Determine the [x, y] coordinate at the center of the cell enclosing the given text.  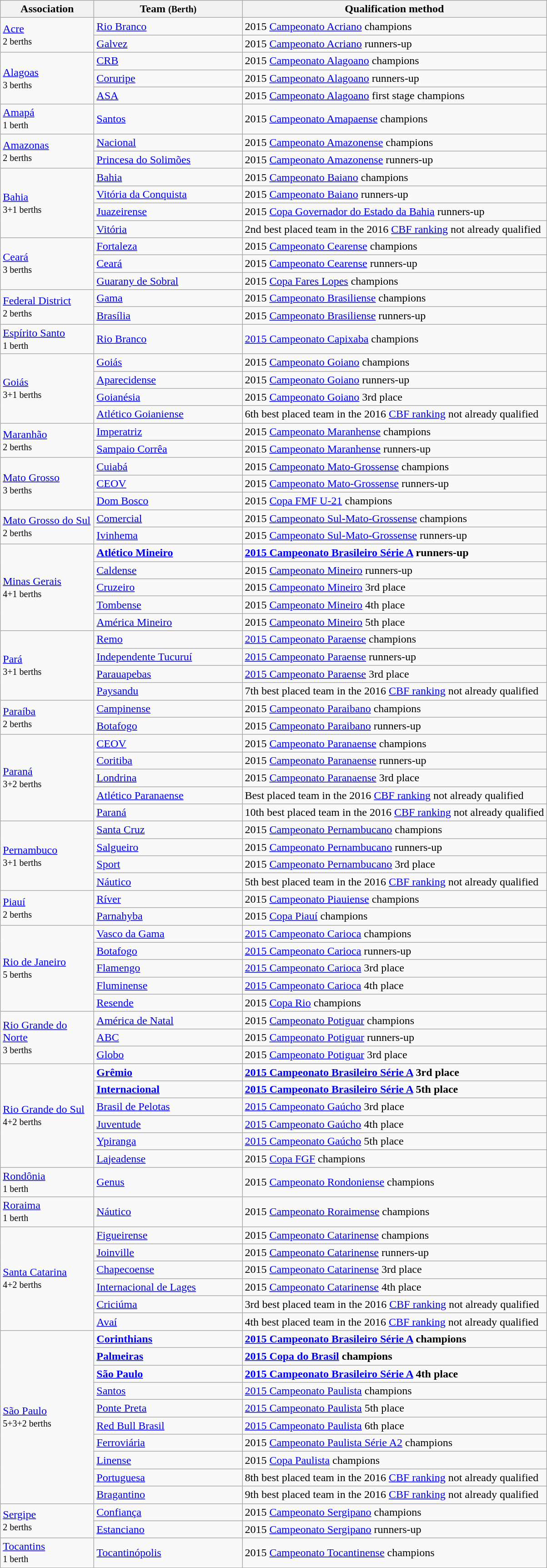
América Mineiro [168, 622]
2015 Campeonato Carioca 4th place [395, 985]
Criciúma [168, 1304]
2015 Campeonato Carioca runners-up [395, 951]
Internacional de Lages [168, 1287]
Genus [168, 1182]
2015 Campeonato Mineiro 5th place [395, 622]
2015 Campeonato Acriano champions [395, 26]
Sport [168, 864]
2015 Campeonato Baiano champions [395, 177]
Ypiranga [168, 1141]
2015 Campeonato Paranaense 3rd place [395, 778]
Bahia3+1 berths [47, 203]
Ferroviária [168, 1443]
Paysandu [168, 691]
7th best placed team in the 2016 CBF ranking not already qualified [395, 691]
2015 Campeonato Brasileiro Série A 4th place [395, 1374]
Acre2 berths [47, 35]
2015 Campeonato Pernambucano champions [395, 830]
Figueirense [168, 1235]
Fluminense [168, 985]
Ceará [168, 264]
2015 Copa FMF U-21 champions [395, 501]
Estanciano [168, 1529]
Mato Grosso3 berths [47, 483]
CRB [168, 61]
Parauapebas [168, 674]
2015 Campeonato Paulista 6th place [395, 1426]
Maranhão2 berths [47, 440]
Amazonas2 berths [47, 151]
São Paulo [168, 1374]
Parnahyba [168, 916]
2015 Campeonato Pernambucano 3rd place [395, 864]
2015 Campeonato Paulista 5th place [395, 1408]
10th best placed team in the 2016 CBF ranking not already qualified [395, 813]
2015 Campeonato Cearense champions [395, 246]
Dom Bosco [168, 501]
Aparecidense [168, 380]
Rio de Janeiro5 berths [47, 968]
Confiança [168, 1512]
2015 Campeonato Paranaense champions [395, 743]
2015 Campeonato Roraimense champions [395, 1211]
Independente Tucuruí [168, 657]
2015 Campeonato Mato-Grossense runners-up [395, 483]
2015 Campeonato Carioca champions [395, 934]
Tombense [168, 605]
Coruripe [168, 78]
Campinense [168, 709]
2nd best placed team in the 2016 CBF ranking not already qualified [395, 229]
Alagoas3 berths [47, 78]
Portuguesa [168, 1478]
Flamengo [168, 968]
Nacional [168, 142]
2015 Campeonato Brasileiro Série A runners-up [395, 553]
Caldense [168, 570]
Pará3+1 berths [47, 665]
2015 Campeonato Paulista champions [395, 1391]
Gama [168, 298]
Coritiba [168, 760]
2015 Campeonato Potiguar 3rd place [395, 1055]
2015 Campeonato Cearense runners-up [395, 264]
2015 Campeonato Paraibano runners-up [395, 726]
Vitória [168, 229]
2015 Campeonato Paraense 3rd place [395, 674]
2015 Campeonato Catarinense 3rd place [395, 1270]
Mato Grosso do Sul 2 berths [47, 527]
2015 Campeonato Maranhense champions [395, 432]
8th best placed team in the 2016 CBF ranking not already qualified [395, 1478]
Rio Grande do Sul4+2 berths [47, 1115]
2015 Campeonato Mineiro runners-up [395, 570]
Chapecoense [168, 1270]
Galvez [168, 44]
2015 Campeonato Rondoniense champions [395, 1182]
Vitória da Conquista [168, 194]
Juazeirense [168, 211]
Roraima1 berth [47, 1211]
Guarany de Sobral [168, 281]
2015 Campeonato Capixaba champions [395, 339]
Team (Berth) [168, 9]
2015 Campeonato Potiguar champions [395, 1020]
Corinthians [168, 1339]
Espírito Santo 1 berth [47, 339]
Londrina [168, 778]
2015 Campeonato Paraense runners-up [395, 657]
Grêmio [168, 1072]
2015 Campeonato Goiano champions [395, 362]
2015 Campeonato Baiano runners-up [395, 194]
4th best placed team in the 2016 CBF ranking not already qualified [395, 1322]
5th best placed team in the 2016 CBF ranking not already qualified [395, 882]
2015 Campeonato Sergipano champions [395, 1512]
2015 Campeonato Brasileiro Série A 5th place [395, 1090]
Palmeiras [168, 1356]
Comercial [168, 518]
2015 Campeonato Brasileiro Série A champions [395, 1339]
Qualification method [395, 9]
Tocantinópolis [168, 1553]
2015 Campeonato Goiano runners-up [395, 380]
Avaí [168, 1322]
2015 Campeonato Amazonense champions [395, 142]
2015 Campeonato Mineiro 3rd place [395, 588]
Santa Cruz [168, 830]
2015 Copa Piauí champions [395, 916]
2015 Campeonato Amazonense runners-up [395, 160]
2015 Campeonato Brasileiro Série A 3rd place [395, 1072]
2015 Campeonato Paulista Série A2 champions [395, 1443]
2015 Campeonato Acriano runners-up [395, 44]
Ríver [168, 899]
Salgueiro [168, 847]
ASA [168, 95]
Cruzeiro [168, 588]
2015 Campeonato Amapaense champions [395, 119]
Santa Catarina 4+2 berths [47, 1278]
Association [47, 9]
2015 Campeonato Brasiliense runners-up [395, 316]
Paraná [168, 813]
Tocantins1 berth [47, 1553]
Pernambuco3+1 berths [47, 856]
2015 Campeonato Alagoano runners-up [395, 78]
Red Bull Brasil [168, 1426]
Rondônia1 berth [47, 1182]
Brasília [168, 316]
2015 Campeonato Alagoano first stage champions [395, 95]
2015 Copa do Brasil champions [395, 1356]
Brasil de Pelotas [168, 1107]
2015 Campeonato Gaúcho 3rd place [395, 1107]
Best placed team in the 2016 CBF ranking not already qualified [395, 795]
São Paulo 5+3+2 berths [47, 1417]
2015 Copa Rio champions [395, 1003]
Sergipe2 berths [47, 1521]
3rd best placed team in the 2016 CBF ranking not already qualified [395, 1304]
Bahia [168, 177]
Joinville [168, 1252]
2015 Copa FGF champions [395, 1159]
2015 Campeonato Sul-Mato-Grossense runners-up [395, 536]
2015 Campeonato Sul-Mato-Grossense champions [395, 518]
Amapá1 berth [47, 119]
Ivinhema [168, 536]
Lajeadense [168, 1159]
2015 Campeonato Carioca 3rd place [395, 968]
América de Natal [168, 1020]
2015 Campeonato Catarinense champions [395, 1235]
Goianésia [168, 397]
2015 Campeonato Gaúcho 4th place [395, 1124]
Remo [168, 639]
2015 Campeonato Alagoano champions [395, 61]
2015 Campeonato Tocantinense champions [395, 1553]
Goiás [168, 362]
6th best placed team in the 2016 CBF ranking not already qualified [395, 414]
Cuiabá [168, 466]
Piauí2 berths [47, 908]
Goiás3+1 berths [47, 388]
Fortaleza [168, 246]
Sampaio Corrêa [168, 449]
Minas Gerais 4+1 berths [47, 588]
2015 Campeonato Maranhense runners-up [395, 449]
Atlético Mineiro [168, 553]
9th best placed team in the 2016 CBF ranking not already qualified [395, 1495]
Federal District2 berths [47, 307]
2015 Copa Fares Lopes champions [395, 281]
Juventude [168, 1124]
2015 Campeonato Sergipano runners-up [395, 1529]
Internacional [168, 1090]
2015 Copa Governador do Estado da Bahia runners-up [395, 211]
2015 Campeonato Mineiro 4th place [395, 605]
Resende [168, 1003]
Imperatriz [168, 432]
Vasco da Gama [168, 934]
Ponte Preta [168, 1408]
2015 Campeonato Catarinense 4th place [395, 1287]
Princesa do Solimões [168, 160]
2015 Campeonato Paraense champions [395, 639]
Ceará3 berths [47, 264]
2015 Copa Paulista champions [395, 1460]
2015 Campeonato Goiano 3rd place [395, 397]
2015 Campeonato Brasiliense champions [395, 298]
Paraíba2 berths [47, 717]
Atlético Goianiense [168, 414]
2015 Campeonato Mato-Grossense champions [395, 466]
Paraná3+2 berths [47, 778]
2015 Campeonato Piauiense champions [395, 899]
2015 Campeonato Paranaense runners-up [395, 760]
Bragantino [168, 1495]
ABC [168, 1037]
Globo [168, 1055]
2015 Campeonato Gaúcho 5th place [395, 1141]
2015 Campeonato Catarinense runners-up [395, 1252]
Atlético Paranaense [168, 795]
Rio Grande do Norte3 berths [47, 1037]
2015 Campeonato Potiguar runners-up [395, 1037]
Linense [168, 1460]
2015 Campeonato Paraibano champions [395, 709]
2015 Campeonato Pernambucano runners-up [395, 847]
